From the cell containing the given text, extract its center point as (X, Y) coordinate. 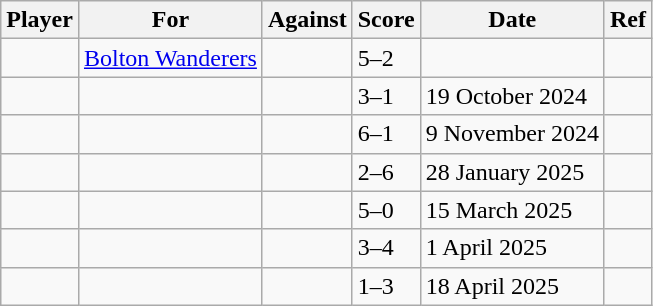
For (170, 20)
3–1 (386, 96)
9 November 2024 (512, 134)
Date (512, 20)
19 October 2024 (512, 96)
15 March 2025 (512, 210)
Score (386, 20)
18 April 2025 (512, 286)
6–1 (386, 134)
Bolton Wanderers (170, 58)
1 April 2025 (512, 248)
Player (40, 20)
5–0 (386, 210)
3–4 (386, 248)
Ref (628, 20)
1–3 (386, 286)
Against (307, 20)
5–2 (386, 58)
2–6 (386, 172)
28 January 2025 (512, 172)
